Capture the cell that displays the provided text and extract its (X, Y) central coordinate. 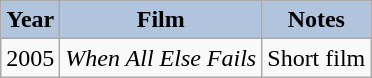
Notes (316, 20)
Year (30, 20)
Short film (316, 58)
When All Else Fails (161, 58)
2005 (30, 58)
Film (161, 20)
